Identify which cell holds the provided text, then report its [x, y] central coordinate. 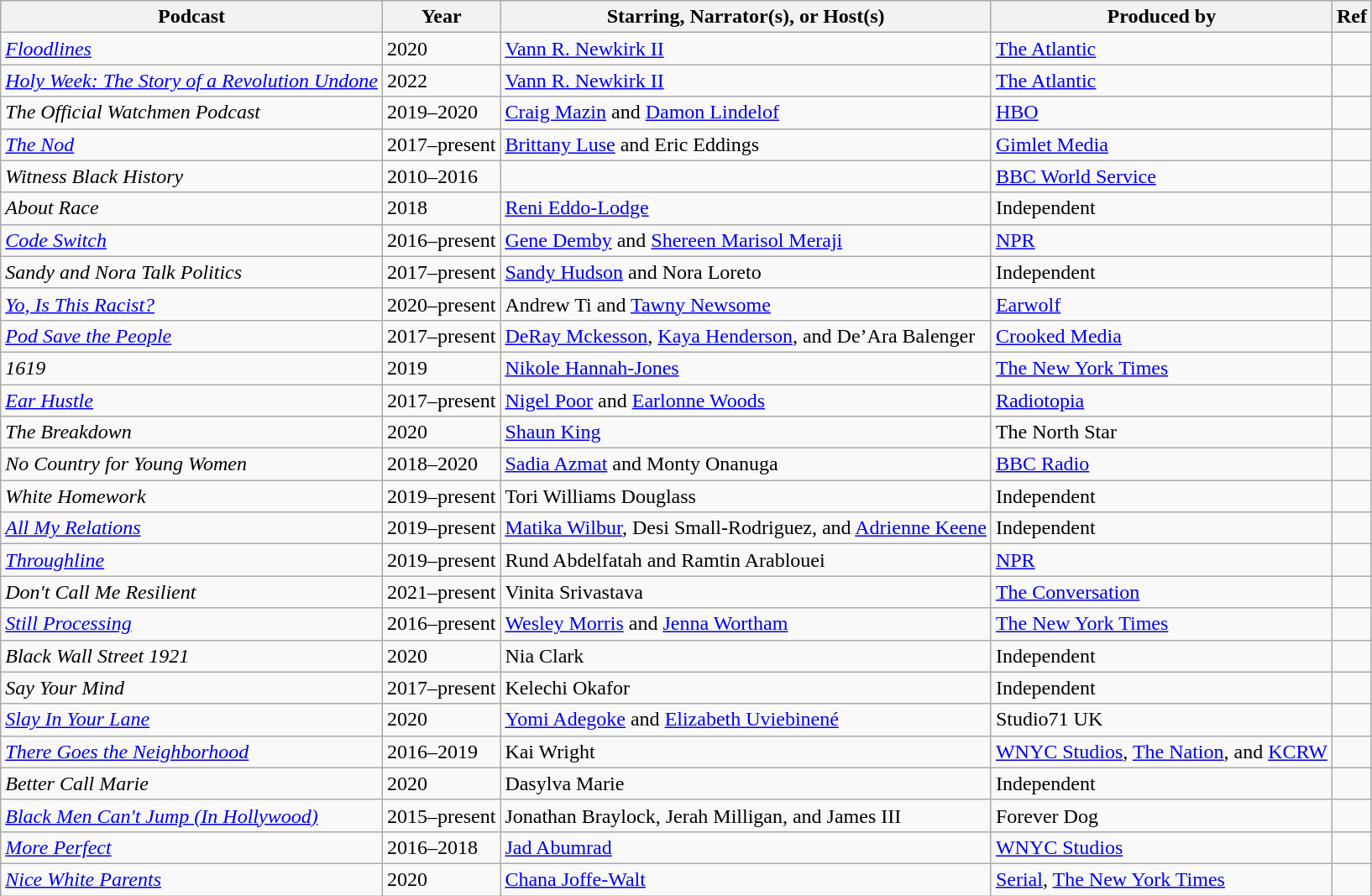
2019–2020 [441, 113]
Slay In Your Lane [191, 720]
WNYC Studios, The Nation, and KCRW [1161, 752]
1619 [191, 368]
Nigel Poor and Earlonne Woods [746, 401]
BBC Radio [1161, 464]
Pod Save the People [191, 336]
DeRay Mckesson, Kaya Henderson, and De’Ara Balenger [746, 336]
Don't Call Me Resilient [191, 592]
The North Star [1161, 432]
2016–2019 [441, 752]
Black Wall Street 1921 [191, 656]
2018 [441, 208]
Nice White Parents [191, 879]
The Official Watchmen Podcast [191, 113]
Shaun King [746, 432]
Yomi Adegoke and Elizabeth Uviebinené [746, 720]
2010–2016 [441, 176]
Jad Abumrad [746, 847]
Kelechi Okafor [746, 688]
All My Relations [191, 528]
Andrew Ti and Tawny Newsome [746, 304]
HBO [1161, 113]
Throughline [191, 560]
Sadia Azmat and Monty Onanuga [746, 464]
Nia Clark [746, 656]
Say Your Mind [191, 688]
Nikole Hannah-Jones [746, 368]
Reni Eddo-Lodge [746, 208]
Podcast [191, 17]
Sandy and Nora Talk Politics [191, 272]
Studio71 UK [1161, 720]
BBC World Service [1161, 176]
2016–2018 [441, 847]
2019 [441, 368]
Earwolf [1161, 304]
Black Men Can't Jump (In Hollywood) [191, 815]
Holy Week: The Story of a Revolution Undone [191, 81]
2020–present [441, 304]
Tori Williams Douglass [746, 496]
Brittany Luse and Eric Eddings [746, 144]
2018–2020 [441, 464]
Dasylva Marie [746, 783]
Yo, Is This Racist? [191, 304]
Still Processing [191, 624]
About Race [191, 208]
Vinita Srivastava [746, 592]
Starring, Narrator(s), or Host(s) [746, 17]
2021–present [441, 592]
Rund Abdelfatah and Ramtin Arablouei [746, 560]
WNYC Studios [1161, 847]
2015–present [441, 815]
Produced by [1161, 17]
Crooked Media [1161, 336]
Kai Wright [746, 752]
Sandy Hudson and Nora Loreto [746, 272]
More Perfect [191, 847]
2022 [441, 81]
Forever Dog [1161, 815]
Serial, The New York Times [1161, 879]
The Breakdown [191, 432]
The Conversation [1161, 592]
Wesley Morris and Jenna Wortham [746, 624]
Year [441, 17]
Chana Joffe-Walt [746, 879]
There Goes the Neighborhood [191, 752]
Better Call Marie [191, 783]
White Homework [191, 496]
Radiotopia [1161, 401]
Gene Demby and Shereen Marisol Meraji [746, 240]
Craig Mazin and Damon Lindelof [746, 113]
Ref [1352, 17]
Floodlines [191, 49]
Gimlet Media [1161, 144]
The Nod [191, 144]
Ear Hustle [191, 401]
Witness Black History [191, 176]
No Country for Young Women [191, 464]
Code Switch [191, 240]
Jonathan Braylock, Jerah Milligan, and James III [746, 815]
Matika Wilbur, Desi Small-Rodriguez, and Adrienne Keene [746, 528]
